Locate the cell with the specified text and output its [X, Y] center coordinate. 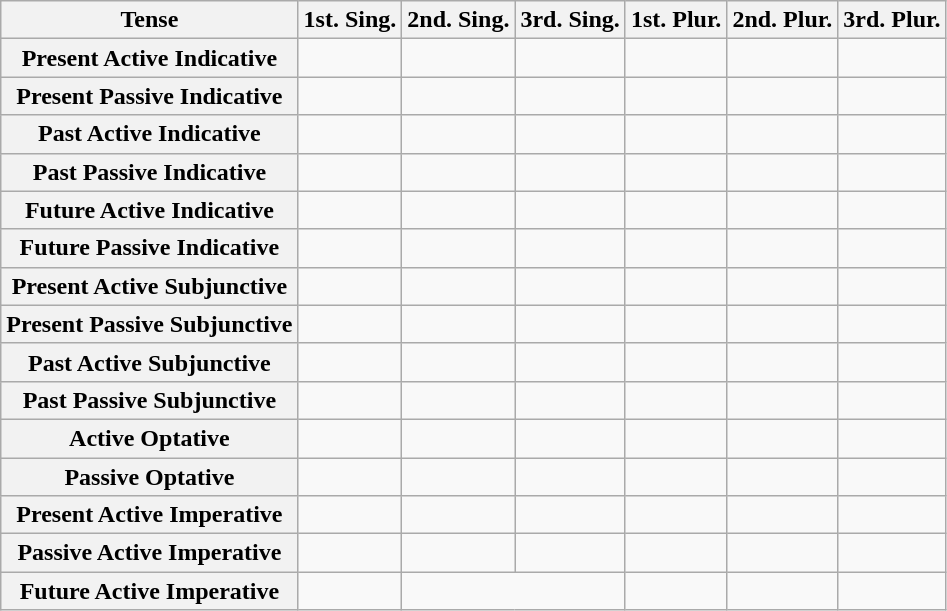
3rd. Sing. [570, 20]
Active Optative [150, 438]
Past Active Subjunctive [150, 362]
Future Active Indicative [150, 210]
Passive Optative [150, 477]
Present Active Subjunctive [150, 286]
Present Active Imperative [150, 515]
Passive Active Imperative [150, 553]
Past Passive Subjunctive [150, 400]
Future Active Imperative [150, 591]
2nd. Plur. [782, 20]
Present Passive Subjunctive [150, 324]
Tense [150, 20]
1st. Sing. [350, 20]
Present Passive Indicative [150, 96]
Present Active Indicative [150, 58]
3rd. Plur. [892, 20]
Future Passive Indicative [150, 248]
1st. Plur. [676, 20]
Past Active Indicative [150, 134]
2nd. Sing. [458, 20]
Past Passive Indicative [150, 172]
